Return the (X, Y) coordinate for the center point of the cell that contains the specified text.  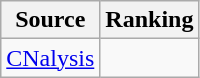
Ranking (150, 20)
Source (50, 20)
CNalysis (50, 58)
